Output the [x, y] coordinate of the center of the cell containing the given text.  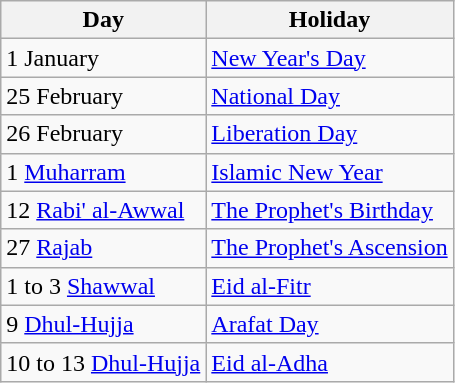
The Prophet's Ascension [330, 248]
Islamic New Year [330, 172]
The Prophet's Birthday [330, 210]
Holiday [330, 20]
1 to 3 Shawwal [104, 286]
9 Dhul-Hujja [104, 324]
26 February [104, 134]
12 Rabi' al-Awwal [104, 210]
National Day [330, 96]
New Year's Day [330, 58]
27 Rajab [104, 248]
Eid al-Fitr [330, 286]
Liberation Day [330, 134]
1 Muharram [104, 172]
Eid al-Adha [330, 362]
Day [104, 20]
Arafat Day [330, 324]
25 February [104, 96]
1 January [104, 58]
10 to 13 Dhul-Hujja [104, 362]
